Return the [x, y] coordinate for the center point of the cell that contains the specified text.  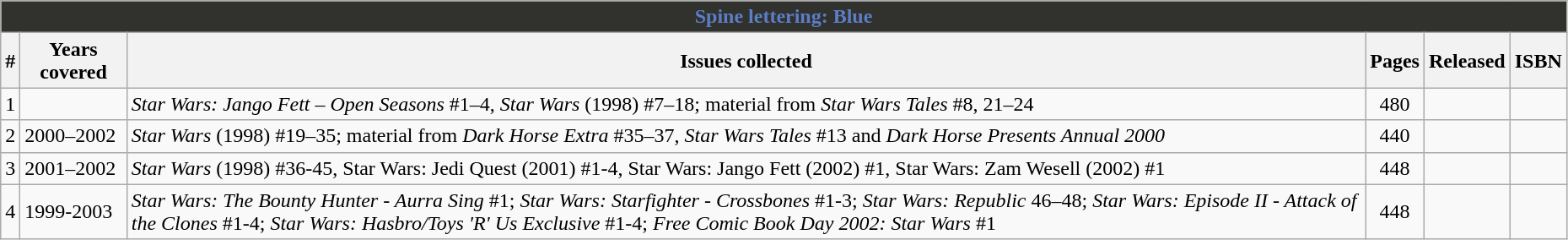
440 [1395, 136]
Spine lettering: Blue [784, 17]
1999-2003 [73, 211]
# [10, 61]
4 [10, 211]
Star Wars (1998) #36-45, Star Wars: Jedi Quest (2001) #1-4, Star Wars: Jango Fett (2002) #1, Star Wars: Zam Wesell (2002) #1 [746, 168]
Star Wars (1998) #19–35; material from Dark Horse Extra #35–37, Star Wars Tales #13 and Dark Horse Presents Annual 2000 [746, 136]
ISBN [1538, 61]
Released [1467, 61]
Star Wars: Jango Fett – Open Seasons #1–4, Star Wars (1998) #7–18; material from Star Wars Tales #8, 21–24 [746, 104]
Issues collected [746, 61]
480 [1395, 104]
2001–2002 [73, 168]
2000–2002 [73, 136]
Years covered [73, 61]
Pages [1395, 61]
3 [10, 168]
1 [10, 104]
2 [10, 136]
